Capture the cell that displays the provided text and extract its [X, Y] central coordinate. 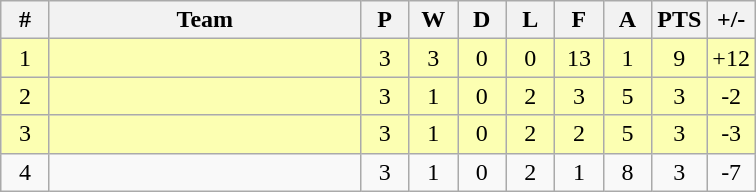
-3 [732, 134]
# [26, 20]
D [482, 20]
4 [26, 172]
L [530, 20]
+12 [732, 58]
Team [204, 20]
-7 [732, 172]
P [384, 20]
8 [628, 172]
9 [680, 58]
F [580, 20]
+/- [732, 20]
13 [580, 58]
W [434, 20]
PTS [680, 20]
A [628, 20]
-2 [732, 96]
